Search for the cell housing the specified text and yield its [x, y] center coordinate. 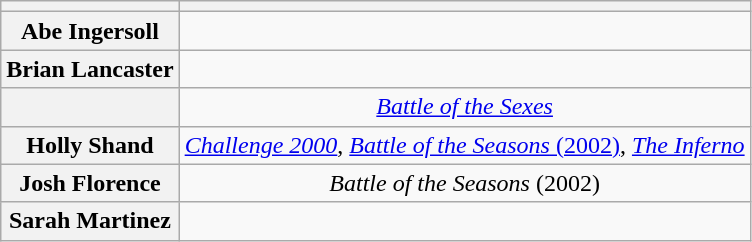
Josh Florence [90, 183]
Holly Shand [90, 145]
Battle of the Sexes [464, 107]
Abe Ingersoll [90, 31]
Battle of the Seasons (2002) [464, 183]
Brian Lancaster [90, 69]
Challenge 2000, Battle of the Seasons (2002), The Inferno [464, 145]
Sarah Martinez [90, 221]
